Pinpoint the cell where the given text exists, returning its [x, y] midpoint coordinate. 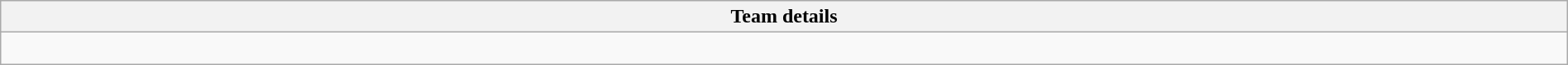
Team details [784, 17]
